Find where the given text appears and provide that cell's center as [x, y] coordinate. 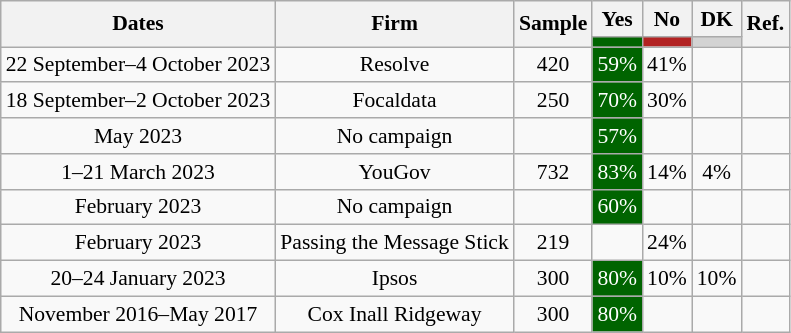
No [667, 19]
732 [553, 172]
YouGov [394, 172]
20–24 January 2023 [138, 279]
Sample [553, 24]
14% [667, 172]
22 September–4 October 2023 [138, 65]
30% [667, 101]
4% [717, 172]
70% [617, 101]
59% [617, 65]
219 [553, 243]
41% [667, 65]
24% [667, 243]
Ipsos [394, 279]
Focaldata [394, 101]
420 [553, 65]
83% [617, 172]
November 2016–May 2017 [138, 314]
Ref. [765, 24]
60% [617, 207]
Firm [394, 24]
DK [717, 19]
Dates [138, 24]
Cox Inall Ridgeway [394, 314]
18 September–2 October 2023 [138, 101]
57% [617, 136]
Resolve [394, 65]
250 [553, 101]
May 2023 [138, 136]
Yes [617, 19]
1–21 March 2023 [138, 172]
Passing the Message Stick [394, 243]
